Return (x, y) of the center of cell containing provided text 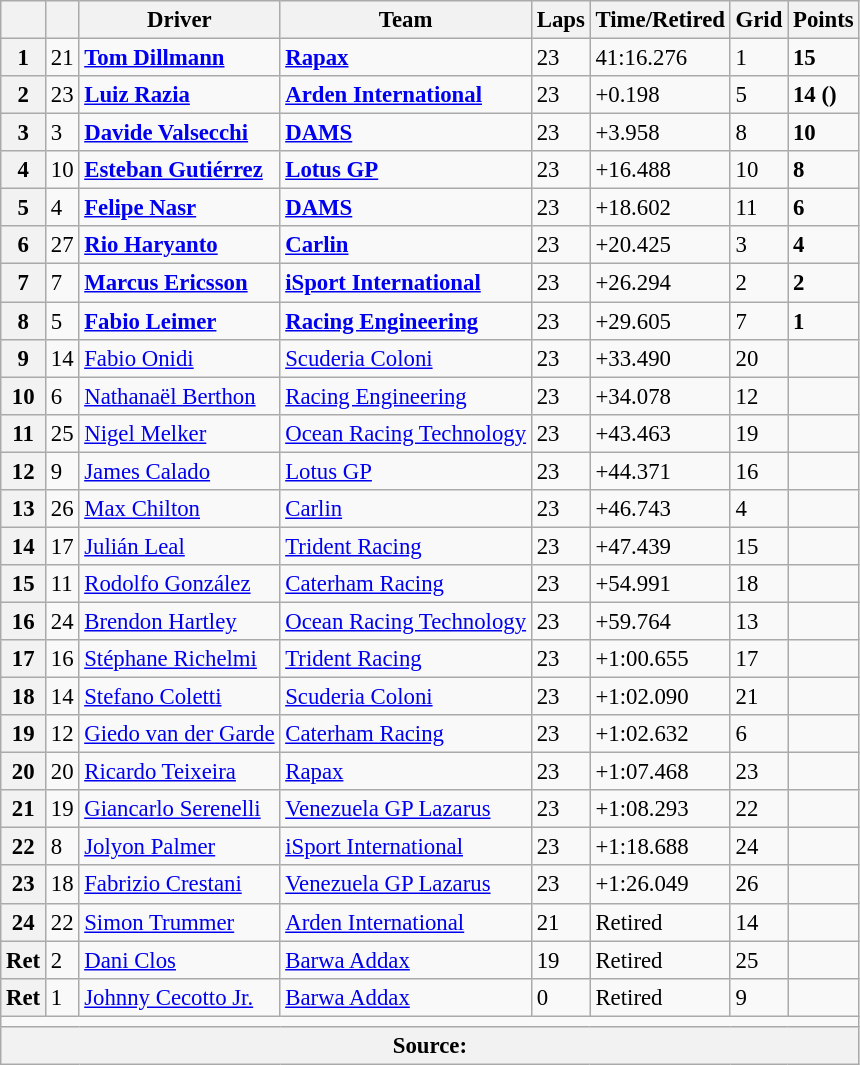
+43.463 (660, 433)
Luiz Razia (180, 95)
Simon Trummer (180, 922)
Nigel Melker (180, 433)
+26.294 (660, 283)
Brendon Hartley (180, 621)
Davide Valsecchi (180, 133)
Esteban Gutiérrez (180, 170)
+29.605 (660, 321)
Giedo van der Garde (180, 734)
Points (824, 20)
+16.488 (660, 170)
Nathanaël Berthon (180, 396)
Time/Retired (660, 20)
Julián Leal (180, 546)
+1:26.049 (660, 885)
+59.764 (660, 621)
Ricardo Teixeira (180, 772)
Max Chilton (180, 509)
14 () (824, 95)
Rio Haryanto (180, 245)
+1:02.090 (660, 697)
+18.602 (660, 208)
+1:07.468 (660, 772)
+1:08.293 (660, 809)
Driver (180, 20)
41:16.276 (660, 58)
0 (560, 997)
Laps (560, 20)
Fabio Leimer (180, 321)
Fabrizio Crestani (180, 885)
+0.198 (660, 95)
+54.991 (660, 584)
Stéphane Richelmi (180, 659)
+46.743 (660, 509)
Marcus Ericsson (180, 283)
+47.439 (660, 546)
Rodolfo González (180, 584)
+1:02.632 (660, 734)
+20.425 (660, 245)
Johnny Cecotto Jr. (180, 997)
+1:00.655 (660, 659)
Felipe Nasr (180, 208)
+33.490 (660, 358)
+34.078 (660, 396)
Jolyon Palmer (180, 847)
Dani Clos (180, 960)
27 (62, 245)
Grid (758, 20)
Team (406, 20)
+44.371 (660, 471)
Stefano Coletti (180, 697)
+3.958 (660, 133)
Source: (430, 1046)
James Calado (180, 471)
Fabio Onidi (180, 358)
Tom Dillmann (180, 58)
+1:18.688 (660, 847)
Giancarlo Serenelli (180, 809)
